Find where the given text appears and provide that cell's center as [X, Y] coordinate. 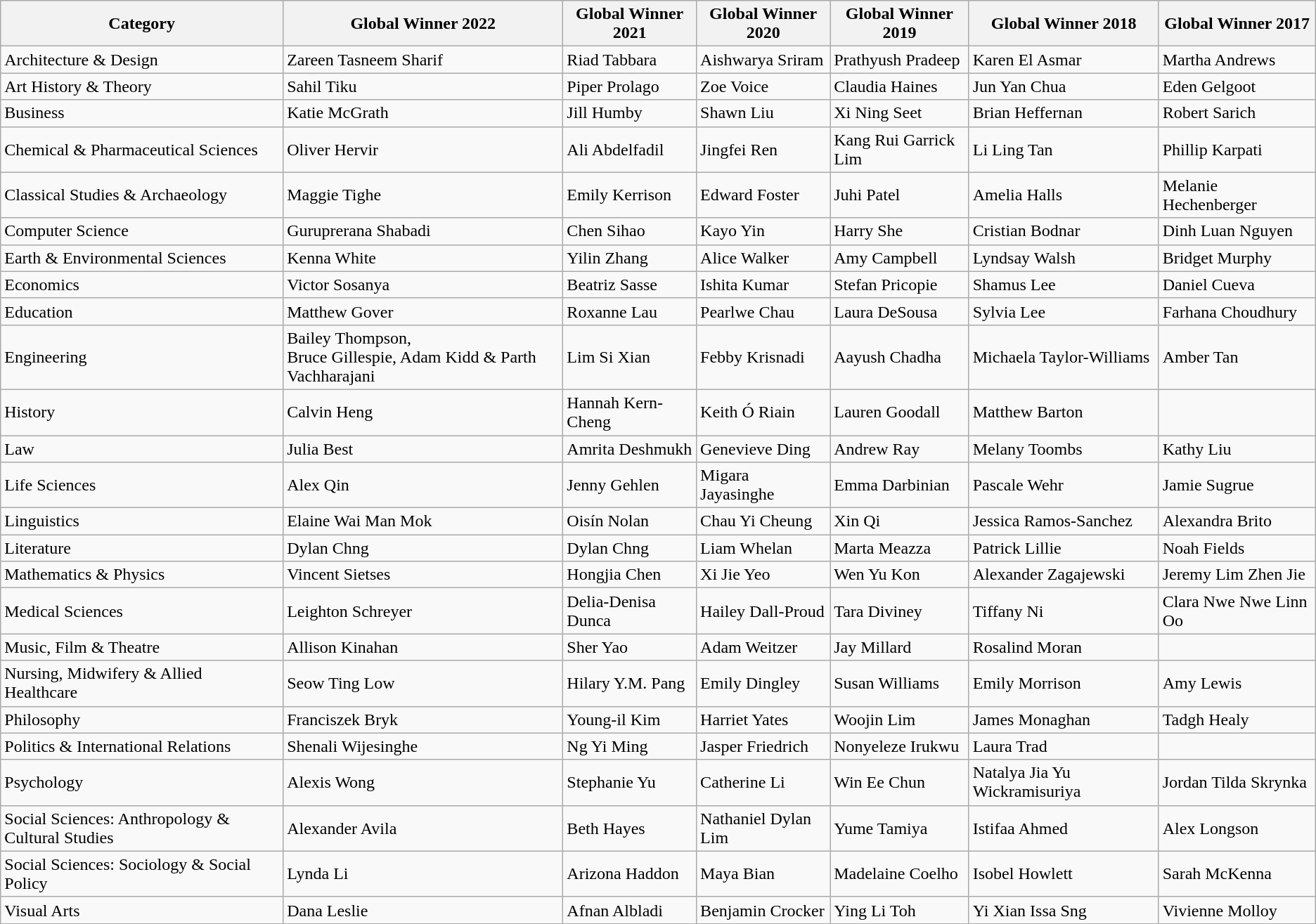
Michaela Taylor-Williams [1064, 357]
Category [142, 24]
Nathaniel Dylan Lim [763, 828]
Benjamin Crocker [763, 910]
Phillip Karpati [1237, 149]
Wen Yu Kon [900, 575]
Shawn Liu [763, 113]
Alexandra Brito [1237, 521]
Global Winner 2021 [630, 24]
Politics & International Relations [142, 746]
Jill Humby [630, 113]
Madelaine Coelho [900, 874]
Cristian Bodnar [1064, 231]
Sher Yao [630, 647]
Migara Jayasinghe [763, 485]
Bridget Murphy [1237, 258]
Stefan Pricopie [900, 285]
Laura Trad [1064, 746]
Xi Ning Seet [900, 113]
Oliver Hervir [423, 149]
Woojin Lim [900, 720]
Shamus Lee [1064, 285]
Hannah Kern-Cheng [630, 412]
Kayo Yin [763, 231]
Claudia Haines [900, 86]
Mathematics & Physics [142, 575]
Amrita Deshmukh [630, 449]
Maya Bian [763, 874]
Ishita Kumar [763, 285]
Vivienne Molloy [1237, 910]
Global Winner 2020 [763, 24]
Yume Tamiya [900, 828]
Alex Qin [423, 485]
Melany Toombs [1064, 449]
Nonyeleze Irukwu [900, 746]
Engineering [142, 357]
Susan Williams [900, 683]
Medical Sciences [142, 611]
Franciszek Bryk [423, 720]
Stephanie Yu [630, 783]
Oisín Nolan [630, 521]
Architecture & Design [142, 60]
Maggie Tighe [423, 195]
Jamie Sugrue [1237, 485]
Harry She [900, 231]
Lyndsay Walsh [1064, 258]
Tiffany Ni [1064, 611]
Martha Andrews [1237, 60]
Harriet Yates [763, 720]
Shenali Wijesinghe [423, 746]
Amber Tan [1237, 357]
Riad Tabbara [630, 60]
Philosophy [142, 720]
Global Winner 2017 [1237, 24]
Ng Yi Ming [630, 746]
Beatriz Sasse [630, 285]
Afnan Albladi [630, 910]
Amelia Halls [1064, 195]
Ali Abdelfadil [630, 149]
Jordan Tilda Skrynka [1237, 783]
Hilary Y.M. Pang [630, 683]
Emily Dingley [763, 683]
Kenna White [423, 258]
Seow Ting Low [423, 683]
Jessica Ramos-Sanchez [1064, 521]
Jingfei Ren [763, 149]
Patrick Lillie [1064, 548]
Leighton Schreyer [423, 611]
Economics [142, 285]
Tara Diviney [900, 611]
Genevieve Ding [763, 449]
Arizona Haddon [630, 874]
Laura DeSousa [900, 311]
Social Sciences: Sociology & Social Policy [142, 874]
Alexander Avila [423, 828]
Istifaa Ahmed [1064, 828]
Guruprerana Shabadi [423, 231]
Katie McGrath [423, 113]
Nursing, Midwifery & Allied Healthcare [142, 683]
Xi Jie Yeo [763, 575]
Computer Science [142, 231]
Lauren Goodall [900, 412]
Andrew Ray [900, 449]
Business [142, 113]
Marta Meazza [900, 548]
Julia Best [423, 449]
Catherine Li [763, 783]
Global Winner 2022 [423, 24]
Music, Film & Theatre [142, 647]
Delia-Denisa Dunca [630, 611]
Kathy Liu [1237, 449]
Matthew Barton [1064, 412]
Vincent Sietses [423, 575]
Liam Whelan [763, 548]
Alex Longson [1237, 828]
Brian Heffernan [1064, 113]
Elaine Wai Man Mok [423, 521]
Amy Campbell [900, 258]
James Monaghan [1064, 720]
Hongjia Chen [630, 575]
Adam Weitzer [763, 647]
Hailey Dall-Proud [763, 611]
Matthew Gover [423, 311]
Visual Arts [142, 910]
Jeremy Lim Zhen Jie [1237, 575]
Lynda Li [423, 874]
Prathyush Pradeep [900, 60]
Sahil Tiku [423, 86]
Jun Yan Chua [1064, 86]
Global Winner 2018 [1064, 24]
Dana Leslie [423, 910]
Febby Krisnadi [763, 357]
Win Ee Chun [900, 783]
Yilin Zhang [630, 258]
Literature [142, 548]
Natalya Jia Yu Wickramisuriya [1064, 783]
Pearlwe Chau [763, 311]
Robert Sarich [1237, 113]
Chemical & Pharmaceutical Sciences [142, 149]
Yi Xian Issa Sng [1064, 910]
Bailey Thompson,Bruce Gillespie, Adam Kidd & Parth Vachharajani [423, 357]
Chen Sihao [630, 231]
Alexander Zagajewski [1064, 575]
Emily Morrison [1064, 683]
Dinh Luan Nguyen [1237, 231]
Daniel Cueva [1237, 285]
Tadgh Healy [1237, 720]
Xin Qi [900, 521]
Clara Nwe Nwe Linn Oo [1237, 611]
Aishwarya Sriram [763, 60]
Jasper Friedrich [763, 746]
Emma Darbinian [900, 485]
Law [142, 449]
Psychology [142, 783]
Victor Sosanya [423, 285]
History [142, 412]
Social Sciences: Anthropology & Cultural Studies [142, 828]
Juhi Patel [900, 195]
Jay Millard [900, 647]
Life Sciences [142, 485]
Global Winner 2019 [900, 24]
Alice Walker [763, 258]
Linguistics [142, 521]
Allison Kinahan [423, 647]
Art History & Theory [142, 86]
Beth Hayes [630, 828]
Pascale Wehr [1064, 485]
Isobel Howlett [1064, 874]
Zoe Voice [763, 86]
Sylvia Lee [1064, 311]
Lim Si Xian [630, 357]
Melanie Hechenberger [1237, 195]
Roxanne Lau [630, 311]
Jenny Gehlen [630, 485]
Piper Prolago [630, 86]
Ying Li Toh [900, 910]
Alexis Wong [423, 783]
Edward Foster [763, 195]
Aayush Chadha [900, 357]
Classical Studies & Archaeology [142, 195]
Calvin Heng [423, 412]
Earth & Environmental Sciences [142, 258]
Sarah McKenna [1237, 874]
Young-il Kim [630, 720]
Rosalind Moran [1064, 647]
Amy Lewis [1237, 683]
Kang Rui Garrick Lim [900, 149]
Eden Gelgoot [1237, 86]
Li Ling Tan [1064, 149]
Noah Fields [1237, 548]
Chau Yi Cheung [763, 521]
Farhana Choudhury [1237, 311]
Education [142, 311]
Karen El Asmar [1064, 60]
Emily Kerrison [630, 195]
Zareen Tasneem Sharif [423, 60]
Keith Ó Riain [763, 412]
